Pinpoint the cell where the given text exists, returning its [X, Y] midpoint coordinate. 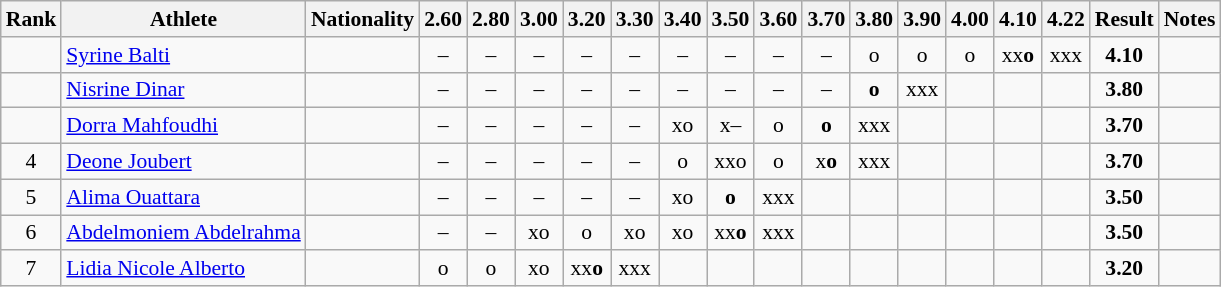
3.40 [683, 19]
3.60 [778, 19]
3.30 [635, 19]
Dorra Mahfoudhi [184, 126]
Deone Joubert [184, 162]
Alima Ouattara [184, 197]
5 [32, 197]
Athlete [184, 19]
Notes [1190, 19]
Nisrine Dinar [184, 90]
Syrine Balti [184, 55]
4 [32, 162]
Rank [32, 19]
Nationality [362, 19]
x– [731, 126]
Result [1124, 19]
7 [32, 269]
4.22 [1066, 19]
Lidia Nicole Alberto [184, 269]
6 [32, 233]
Abdelmoniem Abdelrahma [184, 233]
2.60 [443, 19]
4.00 [970, 19]
2.80 [491, 19]
3.00 [539, 19]
3.90 [922, 19]
